Return [X, Y] of the center of cell containing provided text 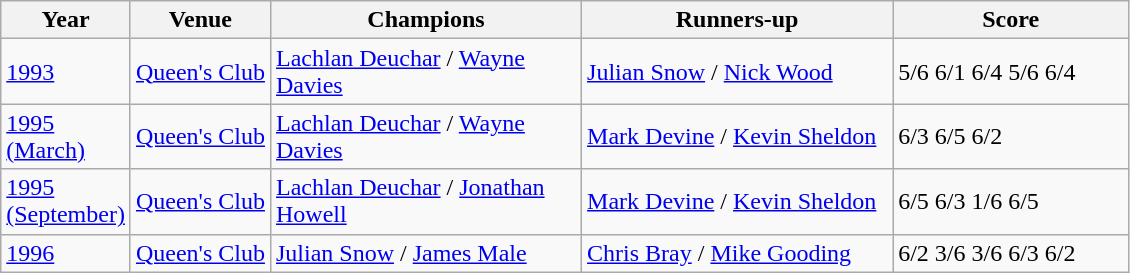
Julian Snow / Nick Wood [738, 72]
6/3 6/5 6/2 [1011, 136]
Venue [200, 20]
Score [1011, 20]
Lachlan Deuchar / Jonathan Howell [426, 202]
1993 [66, 72]
Champions [426, 20]
6/5 6/3 1/6 6/5 [1011, 202]
Chris Bray / Mike Gooding [738, 253]
6/2 3/6 3/6 6/3 6/2 [1011, 253]
1995 (March) [66, 136]
1995 (September) [66, 202]
Julian Snow / James Male [426, 253]
Runners-up [738, 20]
1996 [66, 253]
Year [66, 20]
5/6 6/1 6/4 5/6 6/4 [1011, 72]
